Extract the [X, Y] coordinate from the center of the cell holding the provided text.  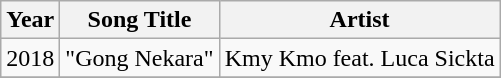
"Gong Nekara" [140, 58]
Kmy Kmo feat. Luca Sickta [360, 58]
Song Title [140, 20]
Year [30, 20]
Artist [360, 20]
2018 [30, 58]
